Return the [x, y] coordinate for the center point of the cell that contains the specified text.  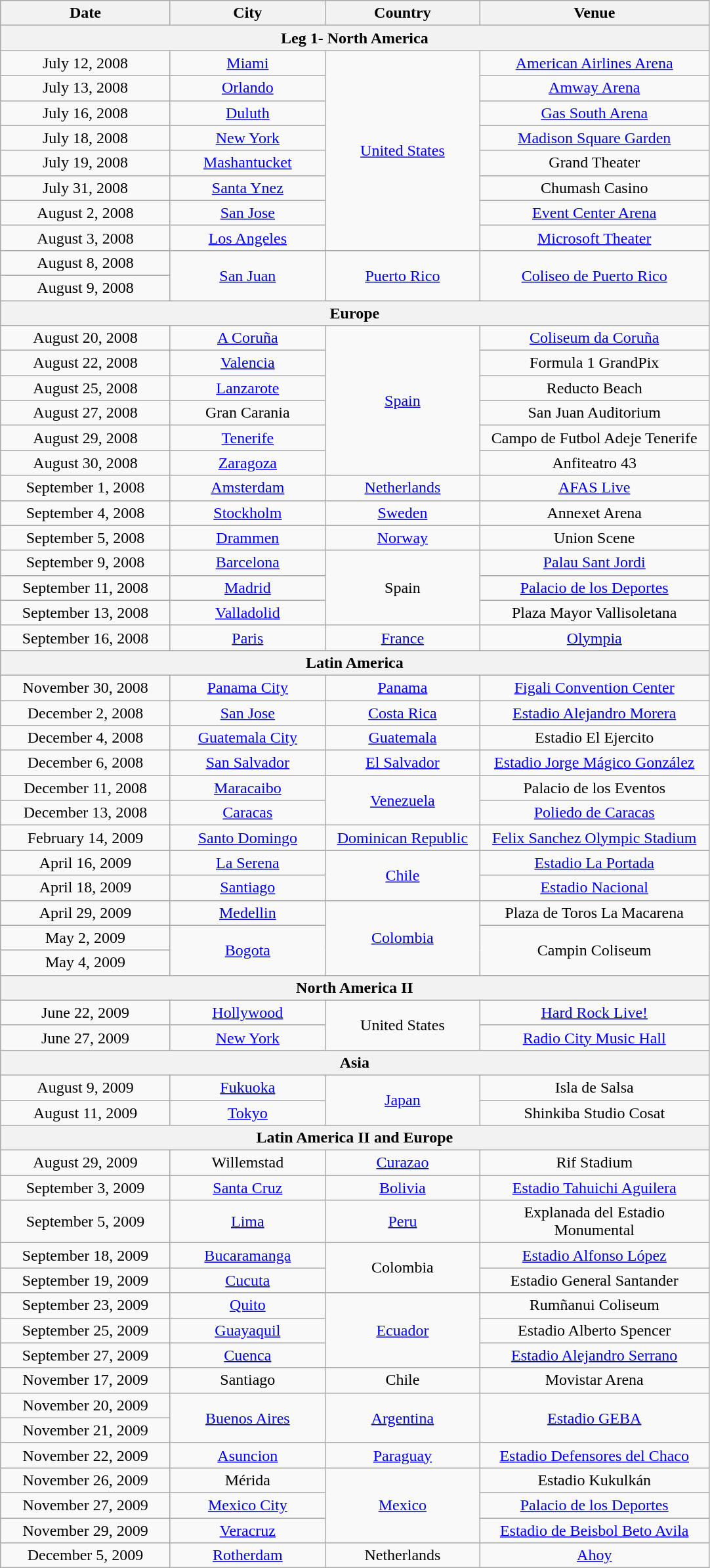
Rotherdam [247, 1556]
August 8, 2008 [85, 263]
Estadio Nacional [595, 888]
August 29, 2008 [85, 438]
December 11, 2008 [85, 788]
North America II [354, 988]
September 19, 2009 [85, 1280]
Guatemala City [247, 738]
Explanada del Estadio Monumental [595, 1221]
August 22, 2008 [85, 363]
Estadio General Santander [595, 1280]
Cucuta [247, 1280]
Plaza de Toros La Macarena [595, 913]
Venezuela [402, 800]
Mexico [402, 1505]
Medellin [247, 913]
Lima [247, 1221]
August 3, 2008 [85, 238]
Barcelona [247, 563]
El Salvador [402, 763]
September 18, 2009 [85, 1255]
August 9, 2008 [85, 288]
Venue [595, 13]
November 27, 2009 [85, 1505]
September 4, 2008 [85, 513]
Santo Domingo [247, 838]
Annexet Arena [595, 513]
June 22, 2009 [85, 1013]
Paris [247, 638]
Quito [247, 1305]
Maracaibo [247, 788]
Chumash Casino [595, 188]
July 31, 2008 [85, 188]
Formula 1 GrandPix [595, 363]
Caracas [247, 813]
Guatemala [402, 738]
Estadio GEBA [595, 1418]
Campin Coliseum [595, 950]
Paraguay [402, 1455]
Gas South Arena [595, 113]
September 5, 2009 [85, 1221]
Latin America [354, 663]
Radio City Music Hall [595, 1037]
Tenerife [247, 438]
Palacio de los Eventos [595, 788]
Estadio Alberto Spencer [595, 1330]
Puerto Rico [402, 275]
July 12, 2008 [85, 63]
Asuncion [247, 1455]
Miami [247, 63]
Gran Carania [247, 413]
Estadio de Beisbol Beto Avila [595, 1531]
Lanzarote [247, 388]
Estadio La Portada [595, 863]
A Coruña [247, 338]
American Airlines Arena [595, 63]
July 18, 2008 [85, 138]
Shinkiba Studio Cosat [595, 1113]
Rumñanui Coliseum [595, 1305]
San Juan [247, 275]
Dominican Republic [402, 838]
August 30, 2008 [85, 463]
San Juan Auditorium [595, 413]
September 16, 2008 [85, 638]
December 5, 2009 [85, 1556]
Reducto Beach [595, 388]
Norway [402, 538]
May 4, 2009 [85, 963]
Felix Sanchez Olympic Stadium [595, 838]
August 29, 2009 [85, 1163]
Guayaquil [247, 1330]
August 11, 2009 [85, 1113]
Panama [402, 687]
France [402, 638]
Duluth [247, 113]
Panama City [247, 687]
Coliseum da Coruña [595, 338]
Date [85, 13]
Movistar Arena [595, 1380]
Poliedo de Caracas [595, 813]
April 18, 2009 [85, 888]
November 29, 2009 [85, 1531]
November 30, 2008 [85, 687]
December 2, 2008 [85, 712]
Stockholm [247, 513]
Orlando [247, 88]
August 2, 2008 [85, 213]
September 1, 2008 [85, 488]
Mashantucket [247, 163]
August 9, 2009 [85, 1087]
Microsoft Theater [595, 238]
Cuenca [247, 1355]
November 22, 2009 [85, 1455]
July 19, 2008 [85, 163]
Hard Rock Live! [595, 1013]
December 4, 2008 [85, 738]
Amsterdam [247, 488]
Estadio Alfonso López [595, 1255]
Madrid [247, 588]
Anfiteatro 43 [595, 463]
Figali Convention Center [595, 687]
Santa Ynez [247, 188]
Los Angeles [247, 238]
Coliseo de Puerto Rico [595, 275]
Estadio Tahuichi Aguilera [595, 1188]
Bogota [247, 950]
City [247, 13]
Isla de Salsa [595, 1087]
Mexico City [247, 1505]
September 11, 2008 [85, 588]
Hollywood [247, 1013]
Europe [354, 313]
November 26, 2009 [85, 1480]
Event Center Arena [595, 213]
Ahoy [595, 1556]
Japan [402, 1100]
August 25, 2008 [85, 388]
Zaragoza [247, 463]
July 16, 2008 [85, 113]
Drammen [247, 538]
Buenos Aires [247, 1418]
Mérida [247, 1480]
June 27, 2009 [85, 1037]
Estadio Jorge Mágico González [595, 763]
Fukuoka [247, 1087]
Bolivia [402, 1188]
Valencia [247, 363]
Leg 1- North America [354, 38]
Santa Cruz [247, 1188]
Grand Theater [595, 163]
AFAS Live [595, 488]
September 5, 2008 [85, 538]
San Salvador [247, 763]
Costa Rica [402, 712]
Ecuador [402, 1330]
Estadio Alejandro Serrano [595, 1355]
Amway Arena [595, 88]
Asia [354, 1062]
Union Scene [595, 538]
Estadio Defensores del Chaco [595, 1455]
September 13, 2008 [85, 613]
September 23, 2009 [85, 1305]
November 21, 2009 [85, 1430]
November 17, 2009 [85, 1380]
Curazao [402, 1163]
Estadio El Ejercito [595, 738]
Argentina [402, 1418]
Latin America II and Europe [354, 1138]
Palau Sant Jordi [595, 563]
May 2, 2009 [85, 938]
November 20, 2009 [85, 1405]
Veracruz [247, 1531]
Peru [402, 1221]
Country [402, 13]
December 13, 2008 [85, 813]
September 25, 2009 [85, 1330]
Valladolid [247, 613]
July 13, 2008 [85, 88]
April 29, 2009 [85, 913]
Rif Stadium [595, 1163]
August 20, 2008 [85, 338]
Estadio Alejandro Morera [595, 712]
Sweden [402, 513]
La Serena [247, 863]
Willemstad [247, 1163]
Bucaramanga [247, 1255]
September 3, 2009 [85, 1188]
April 16, 2009 [85, 863]
Madison Square Garden [595, 138]
February 14, 2009 [85, 838]
Campo de Futbol Adeje Tenerife [595, 438]
September 27, 2009 [85, 1355]
Olympia [595, 638]
August 27, 2008 [85, 413]
Tokyo [247, 1113]
December 6, 2008 [85, 763]
Estadio Kukulkán [595, 1480]
Plaza Mayor Vallisoletana [595, 613]
September 9, 2008 [85, 563]
